Identify which cell holds the provided text, then report its [X, Y] central coordinate. 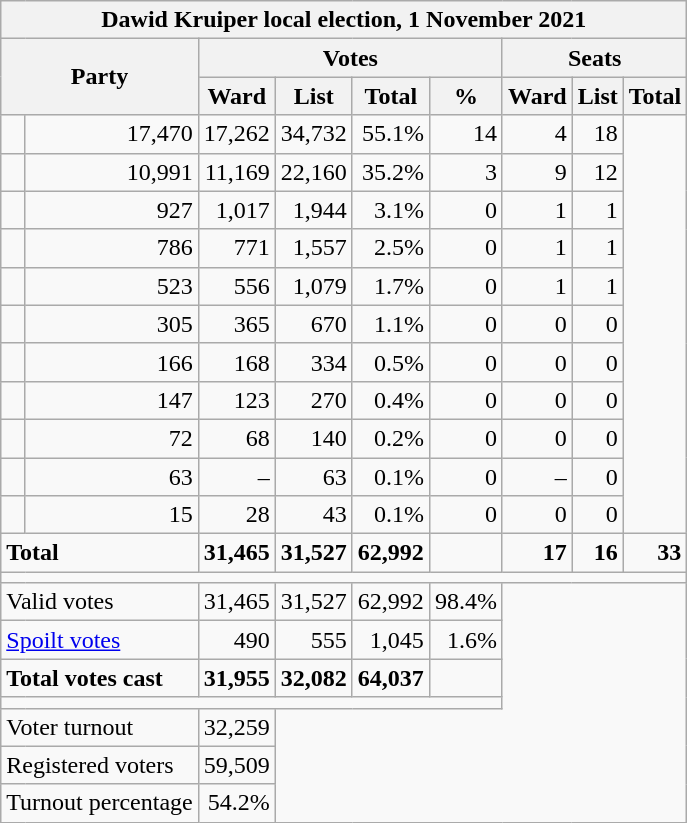
2.5% [390, 248]
3.1% [390, 210]
31,955 [236, 678]
556 [236, 286]
1,045 [390, 640]
Total votes cast [100, 678]
Votes [350, 58]
22,160 [314, 172]
11,169 [236, 172]
15 [112, 515]
786 [112, 248]
0.2% [390, 438]
147 [112, 400]
1,017 [236, 210]
1,079 [314, 286]
64,037 [390, 678]
72 [112, 438]
670 [314, 324]
14 [466, 134]
10,991 [112, 172]
Dawid Kruiper local election, 1 November 2021 [344, 20]
3 [466, 172]
55.1% [390, 134]
334 [314, 362]
68 [236, 438]
166 [112, 362]
Spoilt votes [100, 640]
18 [598, 134]
Valid votes [100, 602]
927 [112, 210]
Seats [594, 58]
17,470 [112, 134]
4 [537, 134]
9 [537, 172]
0.4% [390, 400]
Party [100, 77]
1.1% [390, 324]
771 [236, 248]
43 [314, 515]
1.6% [466, 640]
Turnout percentage [100, 803]
140 [314, 438]
168 [236, 362]
% [466, 96]
12 [598, 172]
490 [236, 640]
0.5% [390, 362]
32,259 [236, 727]
54.2% [236, 803]
Registered voters [100, 765]
555 [314, 640]
34,732 [314, 134]
32,082 [314, 678]
270 [314, 400]
1,557 [314, 248]
35.2% [390, 172]
98.4% [466, 602]
28 [236, 515]
123 [236, 400]
17,262 [236, 134]
365 [236, 324]
17 [537, 553]
16 [598, 553]
Voter turnout [100, 727]
1,944 [314, 210]
305 [112, 324]
523 [112, 286]
1.7% [390, 286]
59,509 [236, 765]
33 [655, 553]
